Identify which cell holds the provided text, then report its (X, Y) central coordinate. 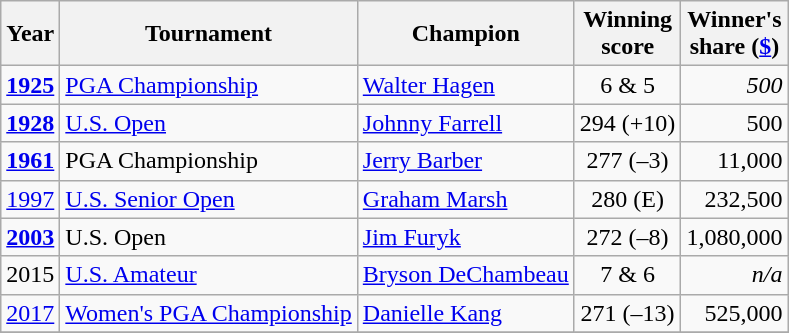
U.S. Amateur (208, 275)
294 (+10) (628, 123)
232,500 (734, 199)
7 & 6 (628, 275)
Graham Marsh (466, 199)
Winningscore (628, 34)
n/a (734, 275)
Walter Hagen (466, 85)
Tournament (208, 34)
1961 (30, 161)
272 (–8) (628, 237)
1928 (30, 123)
1997 (30, 199)
11,000 (734, 161)
Champion (466, 34)
Bryson DeChambeau (466, 275)
Year (30, 34)
Women's PGA Championship (208, 313)
2017 (30, 313)
Johnny Farrell (466, 123)
525,000 (734, 313)
Jim Furyk (466, 237)
6 & 5 (628, 85)
271 (–13) (628, 313)
1,080,000 (734, 237)
Danielle Kang (466, 313)
2003 (30, 237)
2015 (30, 275)
1925 (30, 85)
280 (E) (628, 199)
Jerry Barber (466, 161)
U.S. Senior Open (208, 199)
277 (–3) (628, 161)
Winner'sshare ($) (734, 34)
